Scan for the cell matching the given text and deliver its [x, y] coordinate at center. 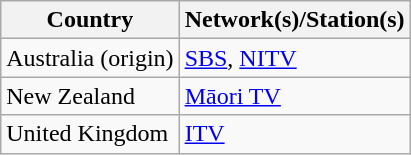
New Zealand [90, 96]
Network(s)/Station(s) [294, 20]
ITV [294, 134]
Country [90, 20]
SBS, NITV [294, 58]
United Kingdom [90, 134]
Australia (origin) [90, 58]
Māori TV [294, 96]
